Capture the cell that displays the provided text and extract its (x, y) central coordinate. 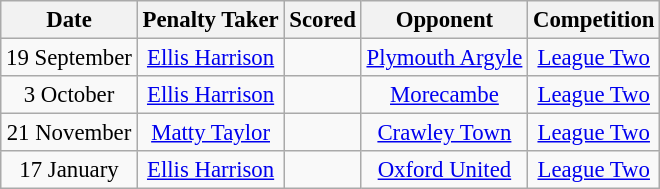
19 September (69, 58)
Penalty Taker (210, 20)
Plymouth Argyle (444, 58)
Opponent (444, 20)
Competition (594, 20)
3 October (69, 95)
Morecambe (444, 95)
Matty Taylor (210, 133)
Oxford United (444, 170)
Scored (322, 20)
17 January (69, 170)
21 November (69, 133)
Crawley Town (444, 133)
Date (69, 20)
